Return the (X, Y) coordinate for the center point of the cell that contains the specified text.  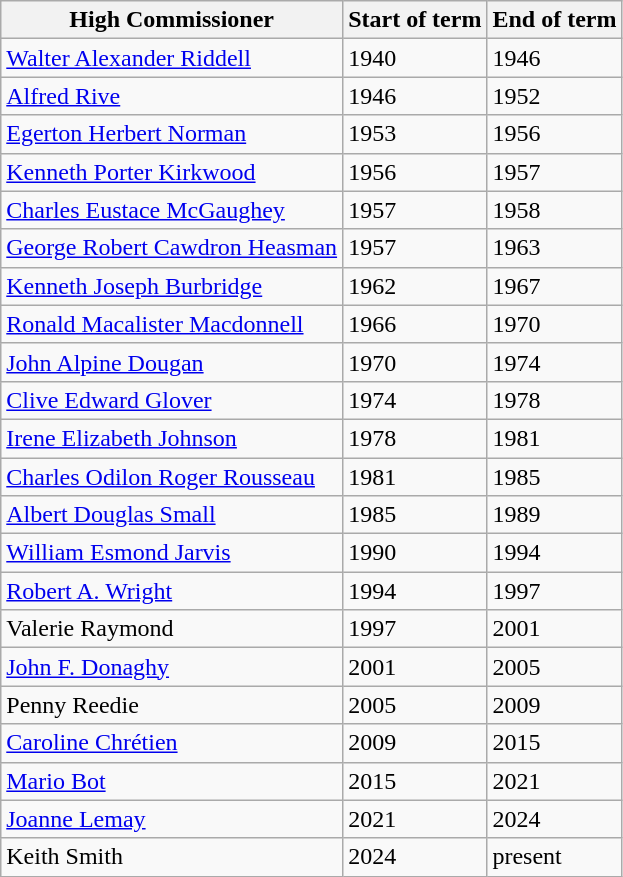
1963 (554, 248)
Clive Edward Glover (172, 400)
Penny Reedie (172, 705)
Walter Alexander Riddell (172, 58)
1966 (415, 324)
Kenneth Porter Kirkwood (172, 172)
Start of term (415, 20)
1940 (415, 58)
John F. Donaghy (172, 667)
Joanne Lemay (172, 819)
Ronald Macalister Macdonnell (172, 324)
1958 (554, 210)
George Robert Cawdron Heasman (172, 248)
Keith Smith (172, 857)
Caroline Chrétien (172, 743)
Charles Odilon Roger Rousseau (172, 477)
Albert Douglas Small (172, 515)
Alfred Rive (172, 96)
1962 (415, 286)
Egerton Herbert Norman (172, 134)
Irene Elizabeth Johnson (172, 438)
Mario Bot (172, 781)
1989 (554, 515)
Kenneth Joseph Burbridge (172, 286)
1990 (415, 553)
present (554, 857)
1953 (415, 134)
1967 (554, 286)
Valerie Raymond (172, 629)
William Esmond Jarvis (172, 553)
1952 (554, 96)
John Alpine Dougan (172, 362)
Robert A. Wright (172, 591)
End of term (554, 20)
Charles Eustace McGaughey (172, 210)
High Commissioner (172, 20)
